Pinpoint the cell where the given text exists, returning its [X, Y] midpoint coordinate. 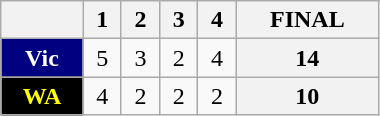
FINAL [307, 20]
1 [102, 20]
Vic [42, 58]
WA [42, 96]
10 [307, 96]
14 [307, 58]
5 [102, 58]
